Determine the [x, y] coordinate at the center of the cell enclosing the given text.  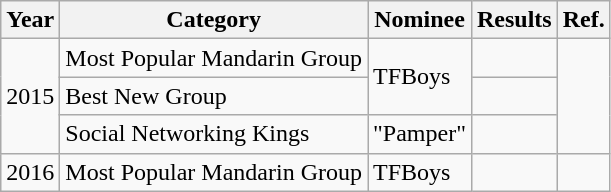
Best New Group [214, 96]
Year [30, 20]
Social Networking Kings [214, 134]
"Pamper" [420, 134]
Category [214, 20]
Ref. [584, 20]
Nominee [420, 20]
2016 [30, 172]
Results [514, 20]
2015 [30, 96]
